Scan for the cell matching the given text and deliver its [X, Y] coordinate at center. 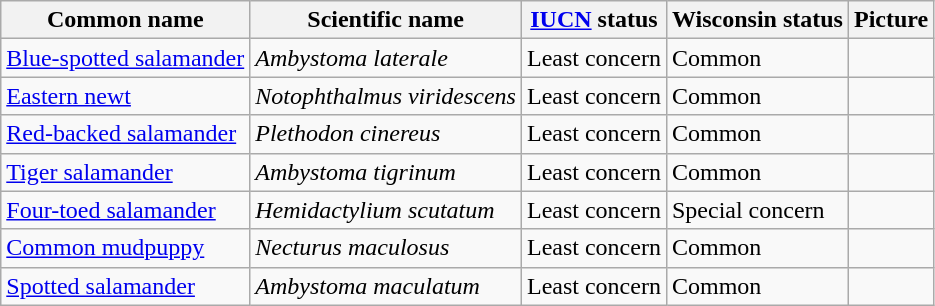
Ambystoma laterale [386, 58]
Special concern [757, 210]
Common mudpuppy [126, 248]
Scientific name [386, 20]
Ambystoma maculatum [386, 286]
IUCN status [594, 20]
Necturus maculosus [386, 248]
Four-toed salamander [126, 210]
Spotted salamander [126, 286]
Plethodon cinereus [386, 134]
Common name [126, 20]
Red-backed salamander [126, 134]
Ambystoma tigrinum [386, 172]
Notophthalmus viridescens [386, 96]
Tiger salamander [126, 172]
Eastern newt [126, 96]
Hemidactylium scutatum [386, 210]
Wisconsin status [757, 20]
Blue-spotted salamander [126, 58]
Picture [890, 20]
